Output the (x, y) coordinate of the center of the cell containing the given text.  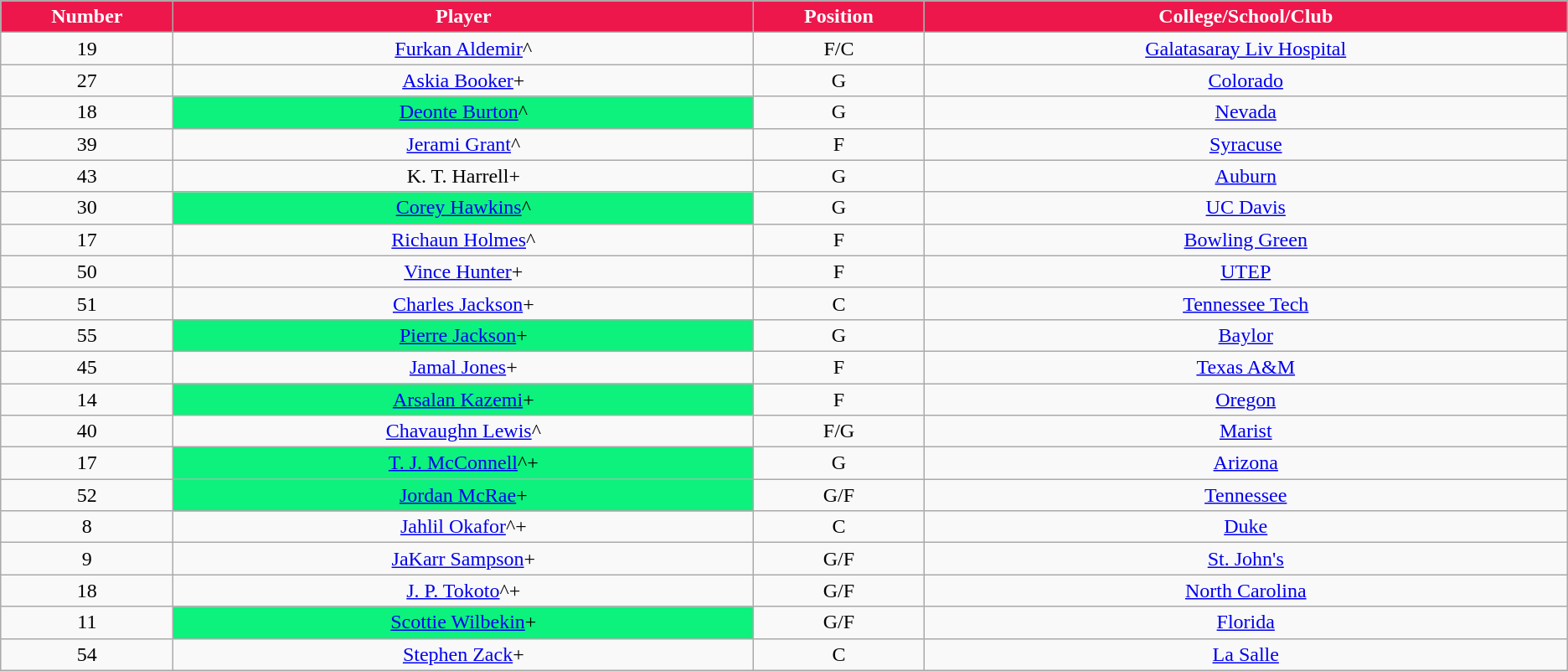
Auburn (1246, 176)
30 (87, 208)
Syracuse (1246, 144)
Stephen Zack+ (464, 654)
Colorado (1246, 80)
19 (87, 49)
Bowling Green (1246, 240)
40 (87, 431)
54 (87, 654)
51 (87, 303)
UC Davis (1246, 208)
T. J. McConnell^+ (464, 463)
Jamal Jones+ (464, 367)
27 (87, 80)
Scottie Wilbekin+ (464, 622)
JaKarr Sampson+ (464, 559)
St. John's (1246, 559)
Deonte Burton^ (464, 112)
Duke (1246, 527)
Number (87, 17)
Pierre Jackson+ (464, 335)
43 (87, 176)
Furkan Aldemir^ (464, 49)
50 (87, 271)
Askia Booker+ (464, 80)
Vince Hunter+ (464, 271)
North Carolina (1246, 591)
14 (87, 400)
UTEP (1246, 271)
Galatasaray Liv Hospital (1246, 49)
8 (87, 527)
La Salle (1246, 654)
Jordan McRae+ (464, 495)
J. P. Tokoto^+ (464, 591)
55 (87, 335)
9 (87, 559)
Chavaughn Lewis^ (464, 431)
Nevada (1246, 112)
Corey Hawkins^ (464, 208)
Jerami Grant^ (464, 144)
Baylor (1246, 335)
Florida (1246, 622)
College/School/Club (1246, 17)
Position (839, 17)
F/G (839, 431)
45 (87, 367)
39 (87, 144)
Arsalan Kazemi+ (464, 400)
Marist (1246, 431)
Richaun Holmes^ (464, 240)
Tennessee (1246, 495)
52 (87, 495)
Tennessee Tech (1246, 303)
Jahlil Okafor^+ (464, 527)
F/C (839, 49)
Charles Jackson+ (464, 303)
K. T. Harrell+ (464, 176)
Texas A&M (1246, 367)
Player (464, 17)
11 (87, 622)
Arizona (1246, 463)
Oregon (1246, 400)
